Detect which cell encompasses the target text, then output its [X, Y] center coordinate. 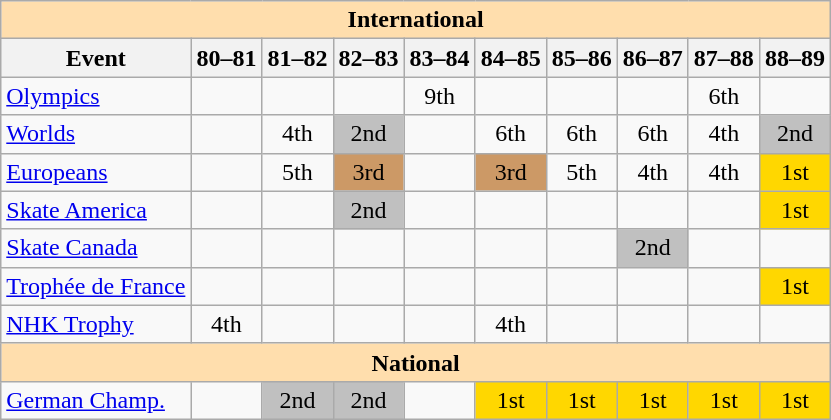
83–84 [440, 58]
Olympics [96, 96]
Skate Canada [96, 248]
87–88 [724, 58]
Europeans [96, 172]
85–86 [582, 58]
NHK Trophy [96, 324]
86–87 [652, 58]
National [416, 362]
German Champ. [96, 400]
Worlds [96, 134]
81–82 [298, 58]
International [416, 20]
84–85 [510, 58]
88–89 [794, 58]
Trophée de France [96, 286]
82–83 [368, 58]
Skate America [96, 210]
9th [440, 96]
80–81 [226, 58]
Event [96, 58]
